For the text-containing cell, return its midpoint in [x, y] coordinate format. 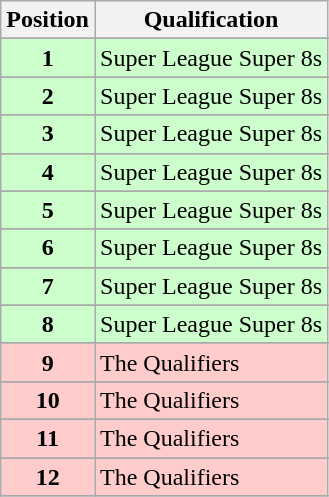
10 [48, 400]
1 [48, 58]
Position [48, 20]
12 [48, 477]
5 [48, 210]
7 [48, 286]
11 [48, 438]
Qualification [210, 20]
4 [48, 172]
2 [48, 96]
9 [48, 362]
6 [48, 248]
3 [48, 134]
8 [48, 324]
